Determine the (x, y) coordinate at the center of the cell enclosing the given text.  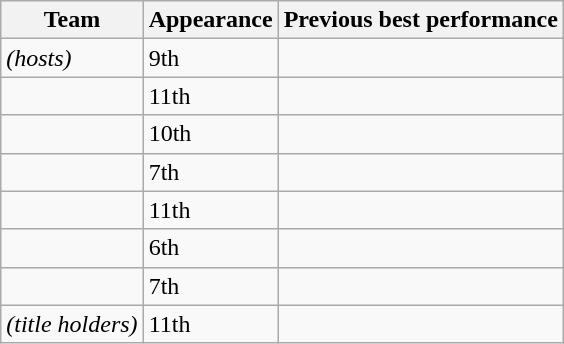
(title holders) (72, 324)
Previous best performance (420, 20)
(hosts) (72, 58)
10th (210, 134)
6th (210, 248)
Team (72, 20)
Appearance (210, 20)
9th (210, 58)
